Return (X, Y) of the center of cell containing provided text 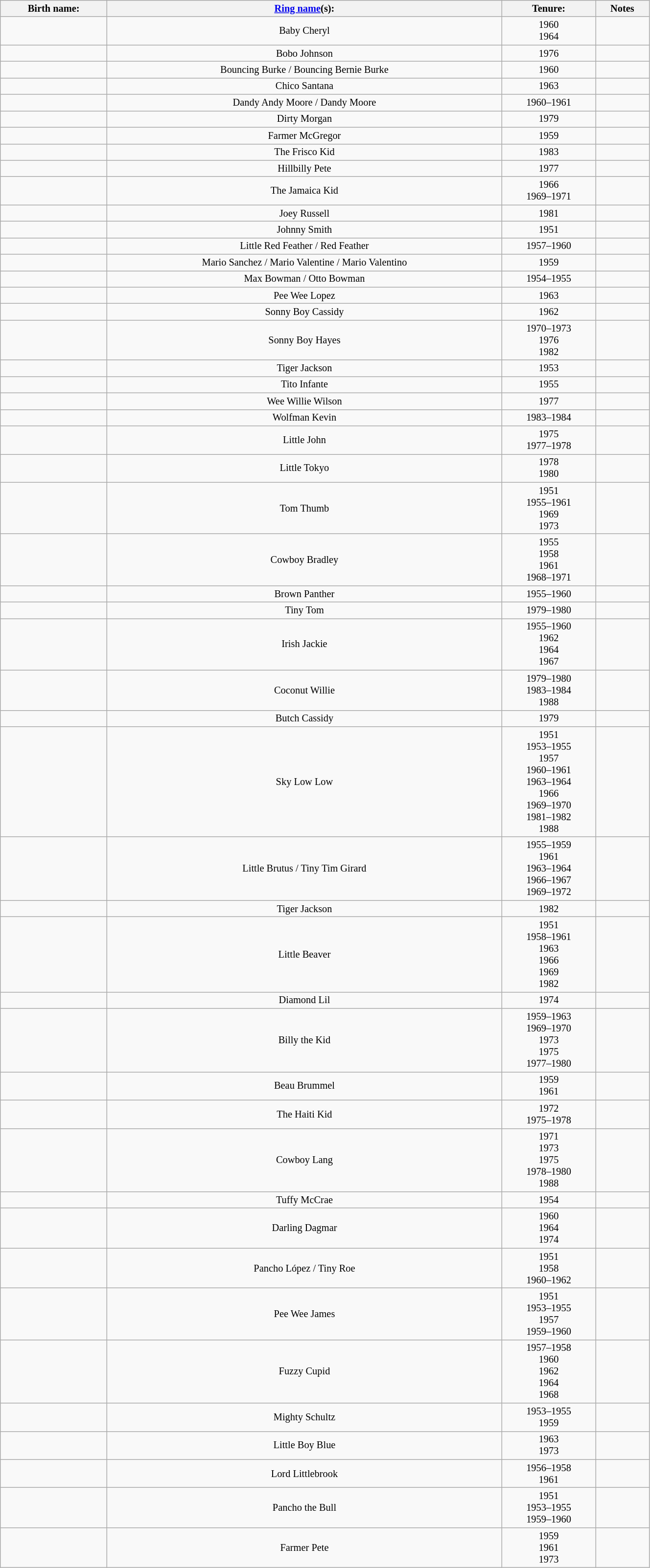
Sonny Boy Hayes (304, 340)
1954 (549, 1200)
1956–19581961 (549, 1474)
Little Boy Blue (304, 1445)
Bouncing Burke / Bouncing Bernie Burke (304, 69)
1960–1961 (549, 103)
19601964 (549, 31)
1951 (549, 229)
1953–19551959 (549, 1417)
1959–19631969–1970197319751977–1980 (549, 1040)
Brown Panther (304, 594)
Tenure: (549, 8)
1957–19581960196219641968 (549, 1371)
1955–1960 (549, 594)
The Haiti Kid (304, 1114)
Wee Willie Wilson (304, 401)
Mighty Schultz (304, 1417)
Max Bowman / Otto Bowman (304, 279)
1983–1984 (549, 418)
Sonny Boy Cassidy (304, 312)
Cowboy Bradley (304, 560)
The Frisco Kid (304, 152)
195119581960–1962 (549, 1268)
1983 (549, 152)
Bobo Johnson (304, 53)
Hillbilly Pete (304, 168)
Ring name(s): (304, 8)
Irish Jackie (304, 644)
1953 (549, 368)
1955–195919611963–19641966–19671969–1972 (549, 869)
Wolfman Kevin (304, 418)
Baby Cheryl (304, 31)
Dandy Andy Moore / Dandy Moore (304, 103)
Little Tokyo (304, 468)
Tiny Tom (304, 610)
Billy the Kid (304, 1040)
1979–19801983–19841988 (549, 690)
19661969–1971 (549, 191)
Lord Littlebrook (304, 1474)
Little John (304, 440)
1955–1960196219641967 (549, 644)
Birth name: (54, 8)
Pee Wee James (304, 1314)
1970–197319761982 (549, 340)
19511953–19551959–1960 (549, 1508)
Johnny Smith (304, 229)
Dirty Morgan (304, 119)
19631973 (549, 1445)
1974 (549, 1000)
19751977–1978 (549, 440)
Butch Cassidy (304, 718)
Tuffy McCrae (304, 1200)
1981 (549, 213)
Little Brutus / Tiny Tim Girard (304, 869)
1957–1960 (549, 246)
19781980 (549, 468)
Chico Santana (304, 86)
19511955–196119691973 (549, 508)
Little Red Feather / Red Feather (304, 246)
1976 (549, 53)
Pee Wee Lopez (304, 295)
Pancho the Bull (304, 1508)
1982 (549, 909)
19591961 (549, 1086)
19511953–195519571959–1960 (549, 1314)
Farmer Pete (304, 1547)
Notes (622, 8)
19511953–195519571960–19611963–196419661969–19701981–19821988 (549, 782)
Fuzzy Cupid (304, 1371)
Joey Russell (304, 213)
The Jamaica Kid (304, 191)
Beau Brummel (304, 1086)
Farmer McGregor (304, 135)
Tom Thumb (304, 508)
195919611973 (549, 1547)
Sky Low Low (304, 782)
Diamond Lil (304, 1000)
Cowboy Lang (304, 1160)
1955195819611968–1971 (549, 560)
19511958–19611963196619691982 (549, 954)
Darling Dagmar (304, 1228)
Little Beaver (304, 954)
Tito Infante (304, 384)
1960 (549, 69)
19721975–1978 (549, 1114)
1962 (549, 312)
1979–1980 (549, 610)
196019641974 (549, 1228)
1954–1955 (549, 279)
Mario Sanchez / Mario Valentine / Mario Valentino (304, 263)
Pancho López / Tiny Roe (304, 1268)
1955 (549, 384)
1971197319751978–19801988 (549, 1160)
Coconut Willie (304, 690)
